Extract the (x, y) coordinate from the center of the cell holding the provided text.  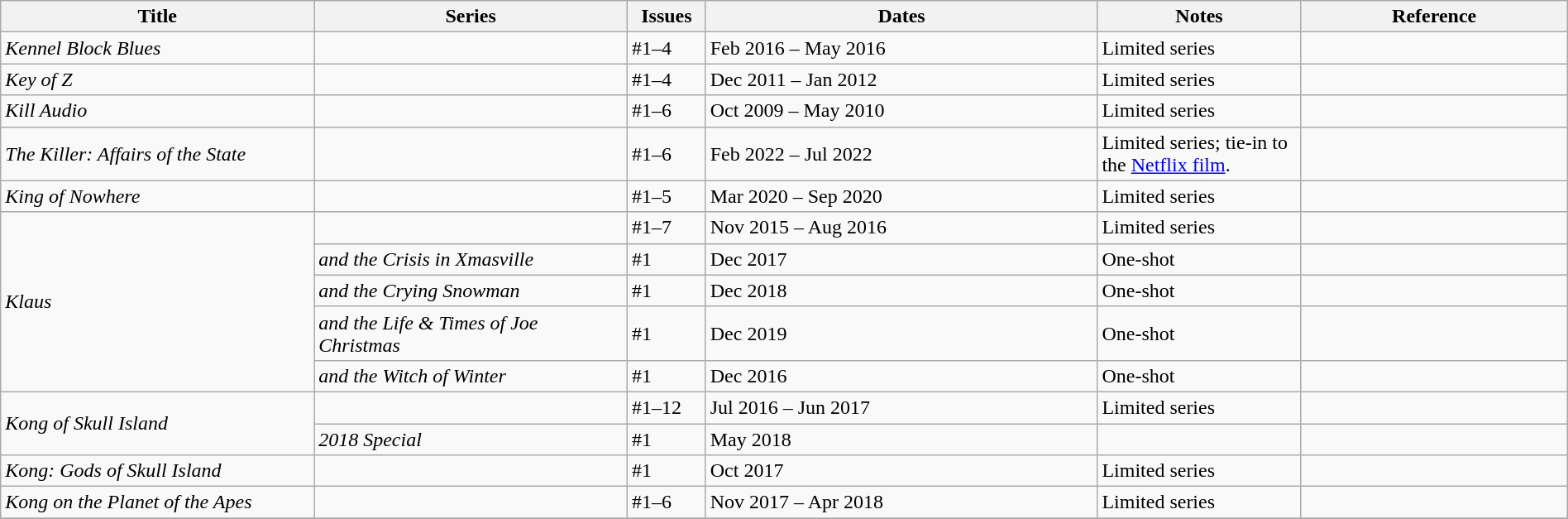
Dec 2011 – Jan 2012 (901, 79)
#1–7 (667, 228)
2018 Special (471, 440)
Limited series; tie-in to the Netflix film. (1199, 154)
Series (471, 17)
Feb 2022 – Jul 2022 (901, 154)
and the Life & Times of Joe Christmas (471, 333)
Feb 2016 – May 2016 (901, 48)
Reference (1434, 17)
Oct 2017 (901, 471)
Dates (901, 17)
Kong of Skull Island (157, 423)
and the Crying Snowman (471, 291)
May 2018 (901, 440)
Kennel Block Blues (157, 48)
Nov 2017 – Apr 2018 (901, 502)
Jul 2016 – Jun 2017 (901, 407)
King of Nowhere (157, 196)
Notes (1199, 17)
Dec 2019 (901, 333)
Issues (667, 17)
Dec 2018 (901, 291)
Key of Z (157, 79)
Kong: Gods of Skull Island (157, 471)
Nov 2015 – Aug 2016 (901, 228)
Title (157, 17)
Dec 2016 (901, 376)
The Killer: Affairs of the State (157, 154)
#1–12 (667, 407)
Kong on the Planet of the Apes (157, 502)
Mar 2020 – Sep 2020 (901, 196)
Kill Audio (157, 111)
and the Witch of Winter (471, 376)
Oct 2009 – May 2010 (901, 111)
and the Crisis in Xmasville (471, 259)
#1–5 (667, 196)
Dec 2017 (901, 259)
Klaus (157, 301)
